Locate the cell with the specified text and output its (X, Y) center coordinate. 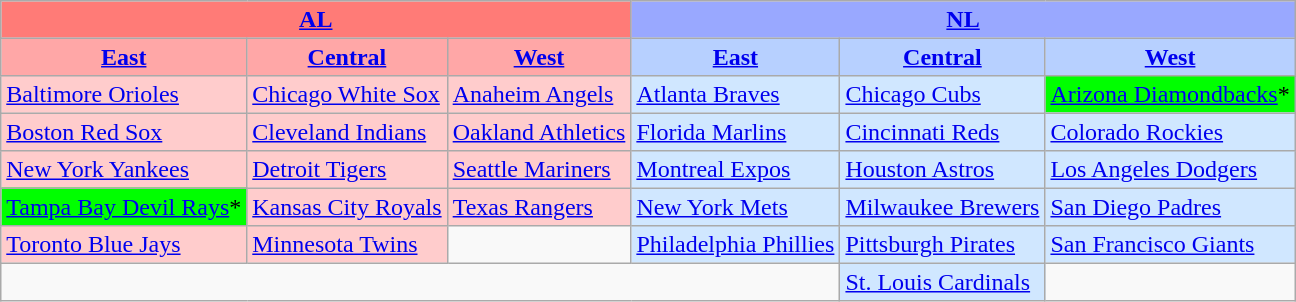
St. Louis Cardinals (942, 282)
Cincinnati Reds (942, 132)
AL (316, 20)
Colorado Rockies (1170, 132)
Minnesota Twins (347, 244)
NL (963, 20)
Cleveland Indians (347, 132)
New York Mets (736, 206)
Toronto Blue Jays (124, 244)
Texas Rangers (539, 206)
Philadelphia Phillies (736, 244)
New York Yankees (124, 170)
Oakland Athletics (539, 132)
Florida Marlins (736, 132)
Montreal Expos (736, 170)
Pittsburgh Pirates (942, 244)
San Diego Padres (1170, 206)
Detroit Tigers (347, 170)
Houston Astros (942, 170)
Arizona Diamondbacks* (1170, 94)
Tampa Bay Devil Rays* (124, 206)
San Francisco Giants (1170, 244)
Milwaukee Brewers (942, 206)
Chicago Cubs (942, 94)
Chicago White Sox (347, 94)
Anaheim Angels (539, 94)
Atlanta Braves (736, 94)
Boston Red Sox (124, 132)
Seattle Mariners (539, 170)
Kansas City Royals (347, 206)
Baltimore Orioles (124, 94)
Los Angeles Dodgers (1170, 170)
